Return the (X, Y) coordinate for the center point of the cell that contains the specified text.  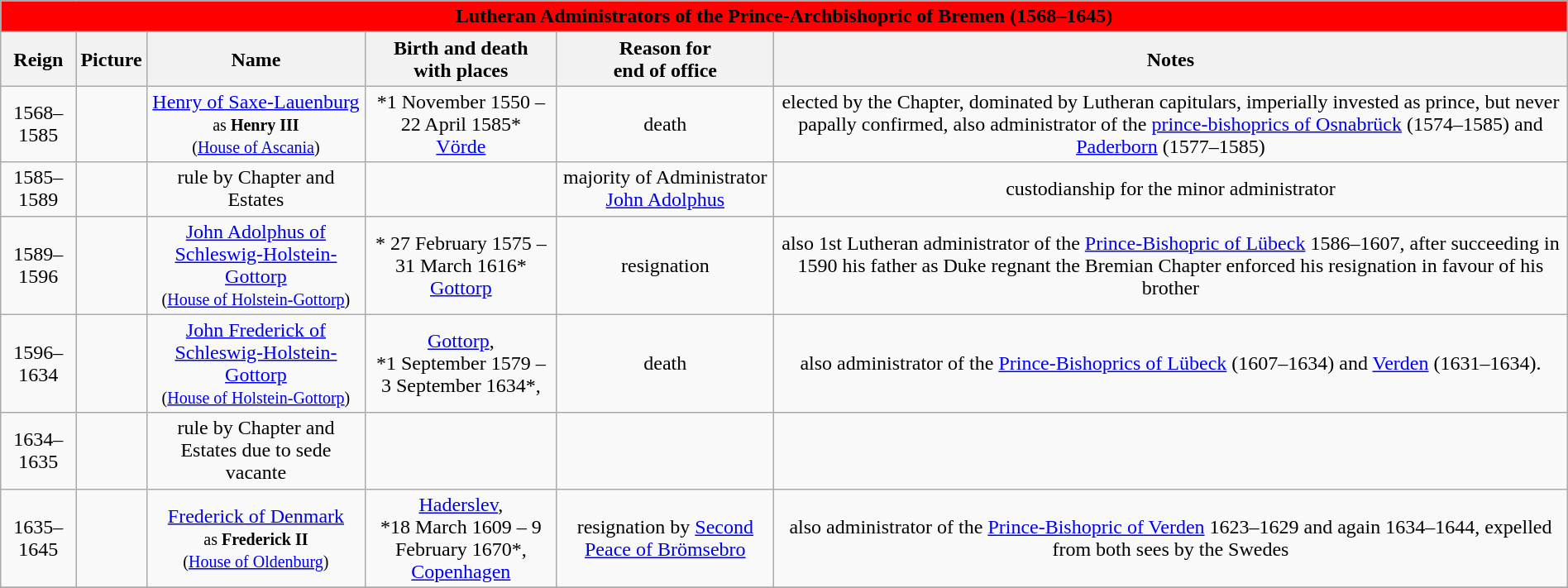
Lutheran Administrators of the Prince-Archbishopric of Bremen (1568–1645) (784, 17)
*1 November 1550 – 22 April 1585* Vörde (461, 124)
1634–1635 (38, 451)
resignation by Second Peace of Brömsebro (665, 538)
custodianship for the minor administrator (1171, 189)
Reason for end of office (665, 60)
rule by Chapter and Estates (256, 189)
1635–1645 (38, 538)
rule by Chapter and Estates due to sede vacante (256, 451)
1596–1634 (38, 364)
resignation (665, 265)
1585–1589 (38, 189)
Haderslev, *18 March 1609 – 9 February 1670*, Copenhagen (461, 538)
Henry of Saxe-Lauenburgas Henry III(House of Ascania) (256, 124)
Picture (111, 60)
John Frederick of Schleswig-Holstein-Gottorp (House of Holstein-Gottorp) (256, 364)
also administrator of the Prince-Bishopric of Verden 1623–1629 and again 1634–1644, expelled from both sees by the Swedes (1171, 538)
majority of Administrator John Adolphus (665, 189)
Name (256, 60)
John Adolphus of Schleswig-Holstein-Gottorp (House of Holstein-Gottorp) (256, 265)
Reign (38, 60)
1589–1596 (38, 265)
Gottorp, *1 September 1579 – 3 September 1634*, (461, 364)
also administrator of the Prince-Bishoprics of Lübeck (1607–1634) and Verden (1631–1634). (1171, 364)
Notes (1171, 60)
* 27 February 1575 – 31 March 1616*Gottorp (461, 265)
Birth and deathwith places (461, 60)
Frederick of Denmark as Frederick II(House of Oldenburg) (256, 538)
1568–1585 (38, 124)
